For the text-containing cell, return its midpoint in (x, y) coordinate format. 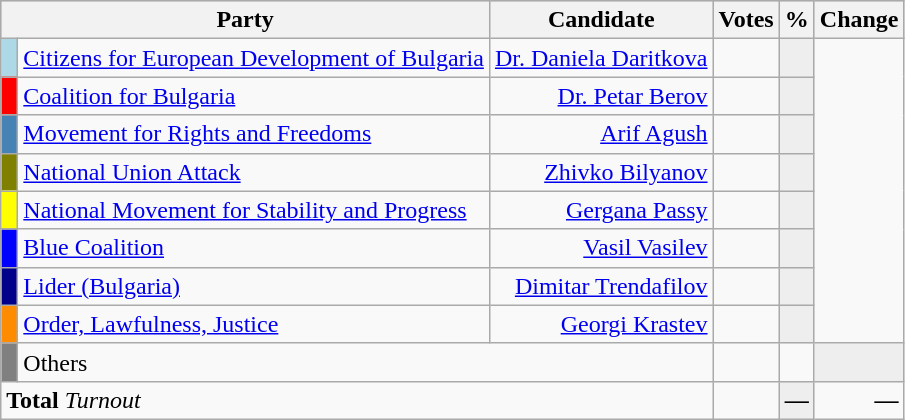
Total Turnout (357, 400)
Lider (Bulgaria) (254, 286)
Georgi Krastev (601, 324)
Movement for Rights and Freedoms (254, 134)
Votes (746, 20)
Others (366, 362)
Change (859, 20)
Gergana Passy (601, 210)
Arif Agush (601, 134)
Dr. Daniela Daritkova (601, 58)
Coalition for Bulgaria (254, 96)
Party (246, 20)
Dr. Petar Berov (601, 96)
National Union Attack (254, 172)
National Movement for Stability and Progress (254, 210)
Citizens for European Development of Bulgaria (254, 58)
Vasil Vasilev (601, 248)
Dimitar Trendafilov (601, 286)
% (796, 20)
Blue Coalition (254, 248)
Candidate (601, 20)
Zhivko Bilyanov (601, 172)
Order, Lawfulness, Justice (254, 324)
